Find where the given text appears and provide that cell's center as [x, y] coordinate. 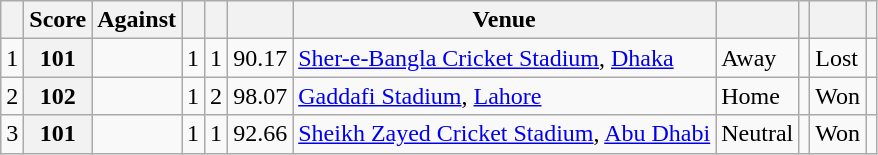
Gaddafi Stadium, Lahore [504, 96]
Sheikh Zayed Cricket Stadium, Abu Dhabi [504, 134]
Sher-e-Bangla Cricket Stadium, Dhaka [504, 58]
Lost [838, 58]
90.17 [260, 58]
Venue [504, 20]
98.07 [260, 96]
Neutral [758, 134]
92.66 [260, 134]
Home [758, 96]
Away [758, 58]
Score [58, 20]
3 [12, 134]
Against [137, 20]
102 [58, 96]
